Detect which cell encompasses the target text, then output its [X, Y] center coordinate. 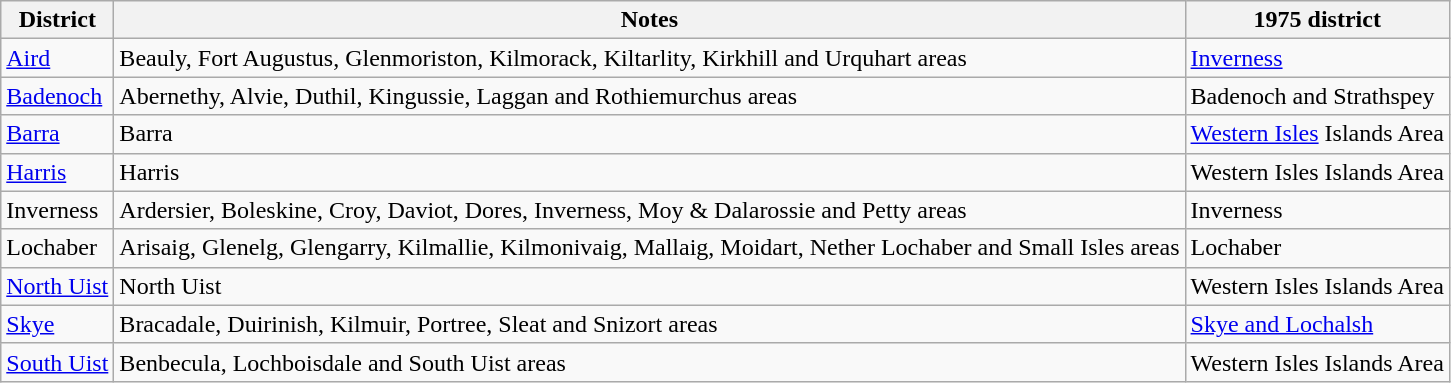
District [58, 20]
Skye and Lochalsh [1317, 324]
Arisaig, Glenelg, Glengarry, Kilmallie, Kilmonivaig, Mallaig, Moidart, Nether Lochaber and Small Isles areas [650, 248]
Bracadale, Duirinish, Kilmuir, Portree, Sleat and Snizort areas [650, 324]
Aird [58, 58]
South Uist [58, 362]
Ardersier, Boleskine, Croy, Daviot, Dores, Inverness, Moy & Dalarossie and Petty areas [650, 210]
Notes [650, 20]
Badenoch [58, 96]
Beauly, Fort Augustus, Glenmoriston, Kilmorack, Kiltarlity, Kirkhill and Urquhart areas [650, 58]
Skye [58, 324]
Abernethy, Alvie, Duthil, Kingussie, Laggan and Rothiemurchus areas [650, 96]
Badenoch and Strathspey [1317, 96]
Benbecula, Lochboisdale and South Uist areas [650, 362]
1975 district [1317, 20]
